Search for the cell housing the specified text and yield its [x, y] center coordinate. 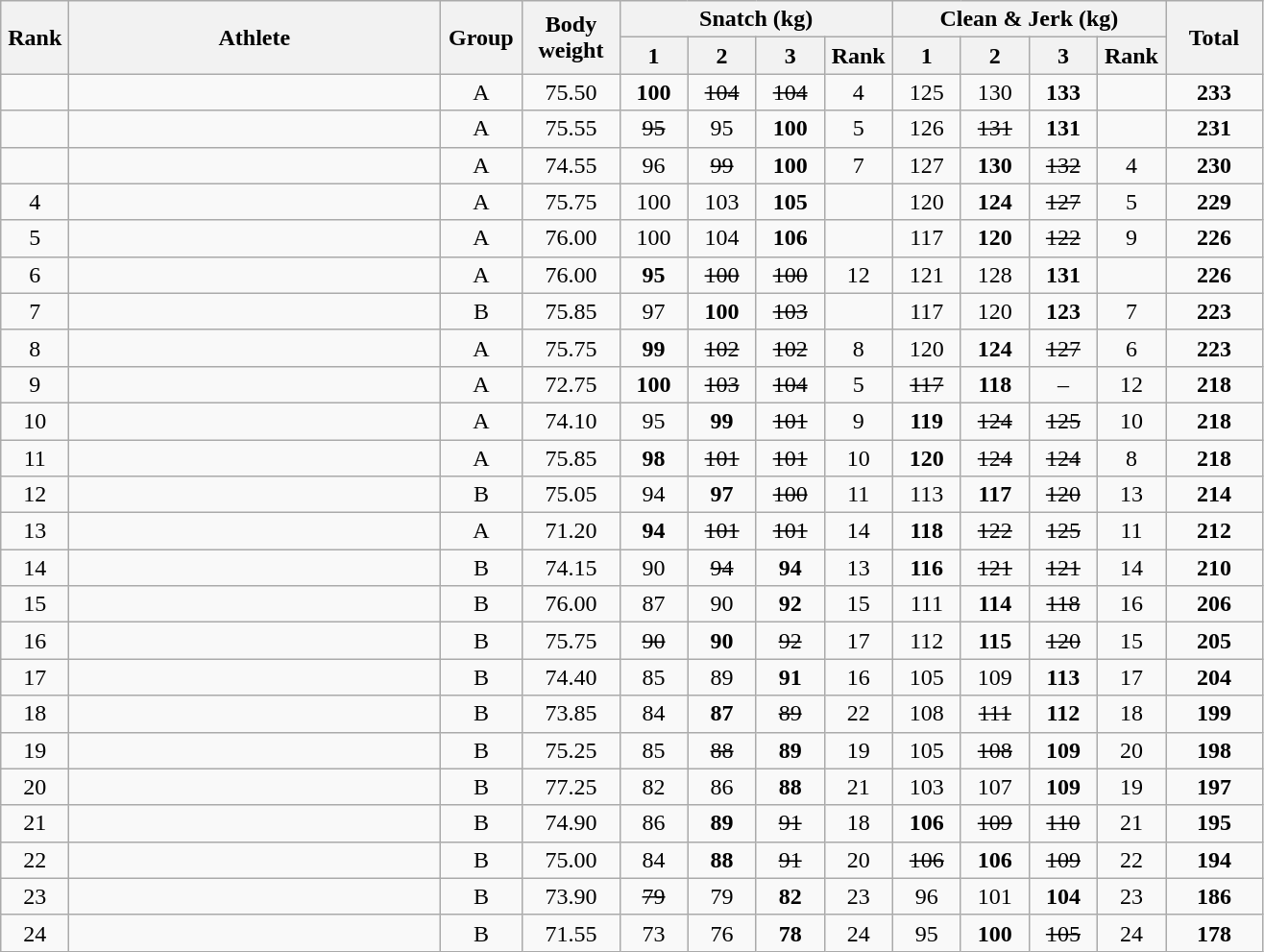
206 [1214, 604]
126 [926, 129]
– [1062, 384]
74.10 [571, 421]
198 [1214, 750]
119 [926, 421]
128 [995, 275]
195 [1214, 823]
214 [1214, 495]
Body weight [571, 37]
Clean & Jerk (kg) [1029, 19]
74.90 [571, 823]
107 [995, 787]
Athlete [255, 37]
75.50 [571, 92]
73.90 [571, 896]
75.25 [571, 750]
233 [1214, 92]
75.55 [571, 129]
75.05 [571, 495]
110 [1062, 823]
Snatch (kg) [756, 19]
204 [1214, 677]
212 [1214, 531]
72.75 [571, 384]
133 [1062, 92]
116 [926, 568]
73 [653, 933]
74.55 [571, 165]
76 [722, 933]
229 [1214, 202]
199 [1214, 714]
194 [1214, 860]
230 [1214, 165]
Group [481, 37]
75.00 [571, 860]
77.25 [571, 787]
98 [653, 458]
Total [1214, 37]
197 [1214, 787]
71.55 [571, 933]
210 [1214, 568]
123 [1062, 311]
115 [995, 641]
132 [1062, 165]
186 [1214, 896]
74.15 [571, 568]
231 [1214, 129]
74.40 [571, 677]
78 [790, 933]
114 [995, 604]
205 [1214, 641]
178 [1214, 933]
73.85 [571, 714]
71.20 [571, 531]
